For the text-containing cell, return its midpoint in (X, Y) coordinate format. 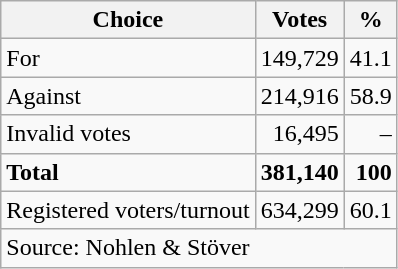
Source: Nohlen & Stöver (199, 248)
634,299 (300, 210)
16,495 (300, 134)
% (370, 20)
381,140 (300, 172)
41.1 (370, 58)
Total (128, 172)
– (370, 134)
Choice (128, 20)
149,729 (300, 58)
60.1 (370, 210)
Against (128, 96)
Registered voters/turnout (128, 210)
Votes (300, 20)
58.9 (370, 96)
100 (370, 172)
214,916 (300, 96)
For (128, 58)
Invalid votes (128, 134)
